Find where the given text appears and provide that cell's center as [X, Y] coordinate. 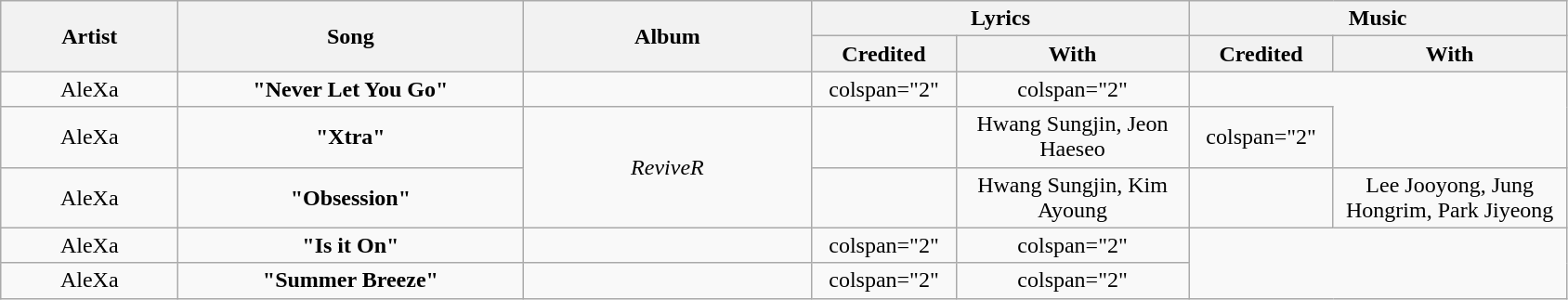
Hwang Sungjin, Kim Ayoung [1072, 197]
Lyrics [1000, 19]
Hwang Sungjin, Jeon Haeseo [1072, 137]
"Xtra" [351, 137]
Album [667, 36]
"Summer Breeze" [351, 280]
"Never Let You Go" [351, 89]
Music [1378, 19]
ReviveR [667, 167]
"Obsession" [351, 197]
"Is it On" [351, 245]
Artist [89, 36]
Song [351, 36]
Lee Jooyong, Jung Hongrim, Park Jiyeong [1449, 197]
